Search for the cell housing the specified text and yield its (x, y) center coordinate. 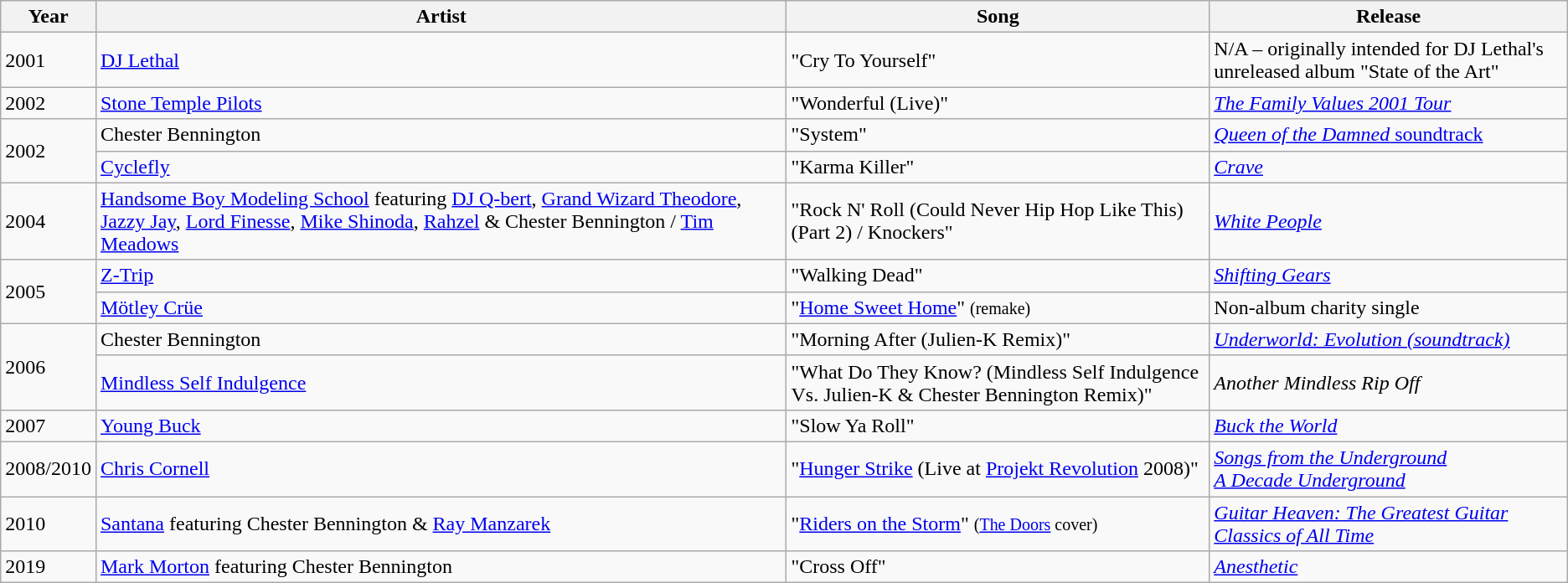
"System" (998, 135)
Buck the World (1389, 426)
2007 (49, 426)
2008/2010 (49, 469)
2005 (49, 291)
"Hunger Strike (Live at Projekt Revolution 2008)" (998, 469)
Anesthetic (1389, 567)
"Home Sweet Home" (remake) (998, 307)
"Morning After (Julien-K Remix)" (998, 339)
Crave (1389, 167)
N/A – originally intended for DJ Lethal's unreleased album "State of the Art" (1389, 60)
Mindless Self Indulgence (441, 382)
Shifting Gears (1389, 276)
Year (49, 17)
2019 (49, 567)
The Family Values 2001 Tour (1389, 103)
"Riders on the Storm" (The Doors cover) (998, 523)
"Karma Killer" (998, 167)
"Cry To Yourself" (998, 60)
Artist (441, 17)
Cyclefly (441, 167)
Songs from the UndergroundA Decade Underground (1389, 469)
"Walking Dead" (998, 276)
"Cross Off" (998, 567)
2006 (49, 367)
Non-album charity single (1389, 307)
2004 (49, 221)
"Rock N' Roll (Could Never Hip Hop Like This) (Part 2) / Knockers" (998, 221)
2001 (49, 60)
DJ Lethal (441, 60)
Guitar Heaven: The Greatest Guitar Classics of All Time (1389, 523)
White People (1389, 221)
2010 (49, 523)
Song (998, 17)
Queen of the Damned soundtrack (1389, 135)
Chris Cornell (441, 469)
Z-Trip (441, 276)
Stone Temple Pilots (441, 103)
Another Mindless Rip Off (1389, 382)
Release (1389, 17)
Santana featuring Chester Bennington & Ray Manzarek (441, 523)
"Wonderful (Live)" (998, 103)
Mark Morton featuring Chester Bennington (441, 567)
Underworld: Evolution (soundtrack) (1389, 339)
Young Buck (441, 426)
Mötley Crüe (441, 307)
"Slow Ya Roll" (998, 426)
"What Do They Know? (Mindless Self Indulgence Vs. Julien-K & Chester Bennington Remix)" (998, 382)
